Locate the cell with the specified text and output its [x, y] center coordinate. 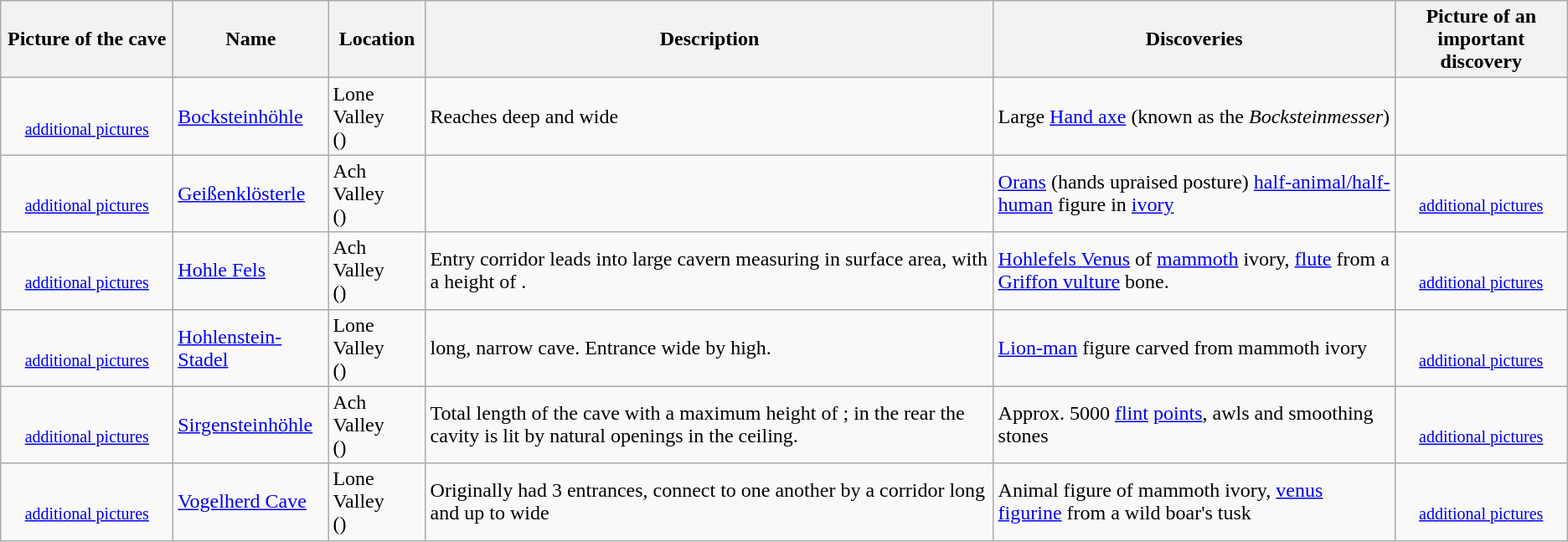
Reaches deep and wide [709, 116]
Picture of an important discovery [1481, 39]
Bocksteinhöhle [251, 116]
Total length of the cave with a maximum height of ; in the rear the cavity is lit by natural openings in the ceiling. [709, 425]
Orans (hands upraised posture) half-animal/half-human figure in ivory [1194, 194]
Picture of the cave [87, 39]
Sirgensteinhöhle [251, 425]
Discoveries [1194, 39]
Approx. 5000 flint points, awls and smoothing stones [1194, 425]
Geißenklösterle [251, 194]
Hohlefels Venus of mammoth ivory, flute from a Griffon vulture bone. [1194, 271]
long, narrow cave. Entrance wide by high. [709, 348]
Vogelherd Cave [251, 502]
Entry corridor leads into large cavern measuring in surface area, with a height of . [709, 271]
Originally had 3 entrances, connect to one another by a corridor long and up to wide [709, 502]
Hohle Fels [251, 271]
Hohlenstein-Stadel [251, 348]
Large Hand axe (known as the Bocksteinmesser) [1194, 116]
Description [709, 39]
Lion-man figure carved from mammoth ivory [1194, 348]
Name [251, 39]
Animal figure of mammoth ivory, venus figurine from a wild boar's tusk [1194, 502]
Location [377, 39]
